Extract the (x, y) coordinate from the center of the cell holding the provided text.  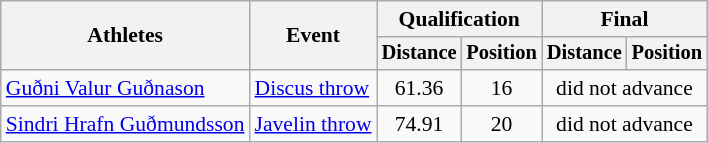
Final (624, 19)
Discus throw (314, 88)
74.91 (420, 124)
Athletes (126, 36)
Javelin throw (314, 124)
16 (501, 88)
Sindri Hrafn Guðmundsson (126, 124)
Event (314, 36)
Guðni Valur Guðnason (126, 88)
20 (501, 124)
Qualification (460, 19)
61.36 (420, 88)
